Provide the (X, Y) coordinate of the cell's center where the given text is located.  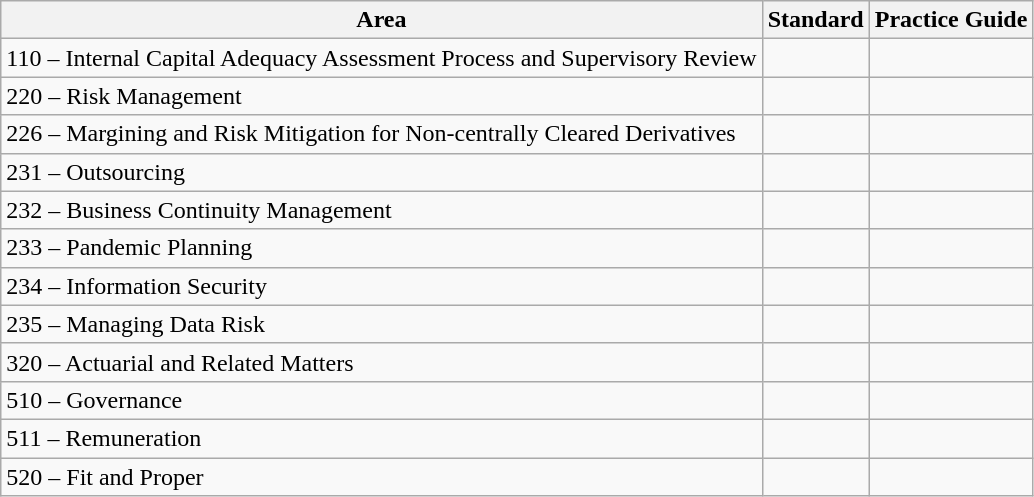
Area (382, 20)
226 – Margining and Risk Mitigation for Non-centrally Cleared Derivatives (382, 134)
320 – Actuarial and Related Matters (382, 362)
234 – Information Security (382, 286)
510 – Governance (382, 400)
235 – Managing Data Risk (382, 324)
231 – Outsourcing (382, 172)
220 – Risk Management (382, 96)
511 – Remuneration (382, 438)
110 – Internal Capital Adequacy Assessment Process and Supervisory Review (382, 58)
Practice Guide (951, 20)
233 – Pandemic Planning (382, 248)
Standard (816, 20)
232 – Business Continuity Management (382, 210)
520 – Fit and Proper (382, 477)
